Scan for the cell matching the given text and deliver its [X, Y] coordinate at center. 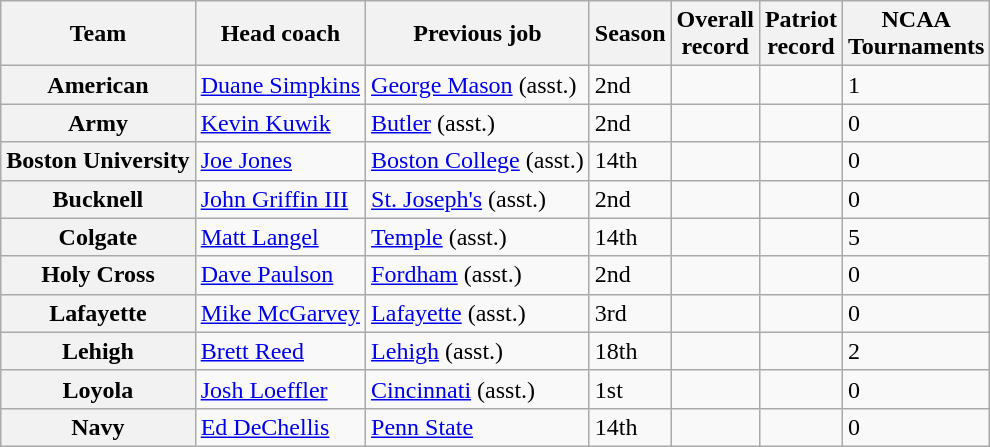
Butler (asst.) [478, 123]
1st [630, 389]
Previous job [478, 34]
Ed DeChellis [280, 427]
Fordham (asst.) [478, 275]
Colgate [98, 237]
Army [98, 123]
Penn State [478, 427]
Team [98, 34]
Mike McGarvey [280, 313]
Loyola [98, 389]
Kevin Kuwik [280, 123]
Temple (asst.) [478, 237]
Boston College (asst.) [478, 161]
Bucknell [98, 199]
Josh Loeffler [280, 389]
Matt Langel [280, 237]
NCAATournaments [916, 34]
Lafayette (asst.) [478, 313]
5 [916, 237]
Patriotrecord [800, 34]
Boston University [98, 161]
Head coach [280, 34]
Joe Jones [280, 161]
Lehigh (asst.) [478, 351]
Duane Simpkins [280, 85]
1 [916, 85]
St. Joseph's (asst.) [478, 199]
3rd [630, 313]
Brett Reed [280, 351]
John Griffin III [280, 199]
Dave Paulson [280, 275]
George Mason (asst.) [478, 85]
2 [916, 351]
Season [630, 34]
Lehigh [98, 351]
American [98, 85]
Holy Cross [98, 275]
Lafayette [98, 313]
Cincinnati (asst.) [478, 389]
18th [630, 351]
Overallrecord [715, 34]
Navy [98, 427]
